Scan for the cell matching the given text and deliver its (x, y) coordinate at center. 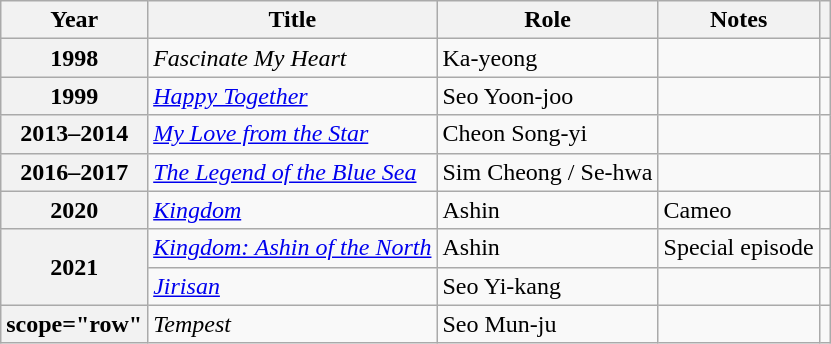
Role (548, 20)
The Legend of the Blue Sea (292, 172)
Sim Cheong / Se-hwa (548, 172)
Cameo (738, 210)
1999 (74, 96)
Kingdom: Ashin of the North (292, 248)
Jirisan (292, 286)
1998 (74, 58)
Seo Yi-kang (548, 286)
Year (74, 20)
2020 (74, 210)
My Love from the Star (292, 134)
2016–2017 (74, 172)
scope="row" (74, 324)
Ka-yeong (548, 58)
2021 (74, 267)
Title (292, 20)
Notes (738, 20)
2013–2014 (74, 134)
Special episode (738, 248)
Fascinate My Heart (292, 58)
Happy Together (292, 96)
Seo Mun-ju (548, 324)
Seo Yoon-joo (548, 96)
Kingdom (292, 210)
Tempest (292, 324)
Cheon Song-yi (548, 134)
